Find where the given text appears and provide that cell's center as (x, y) coordinate. 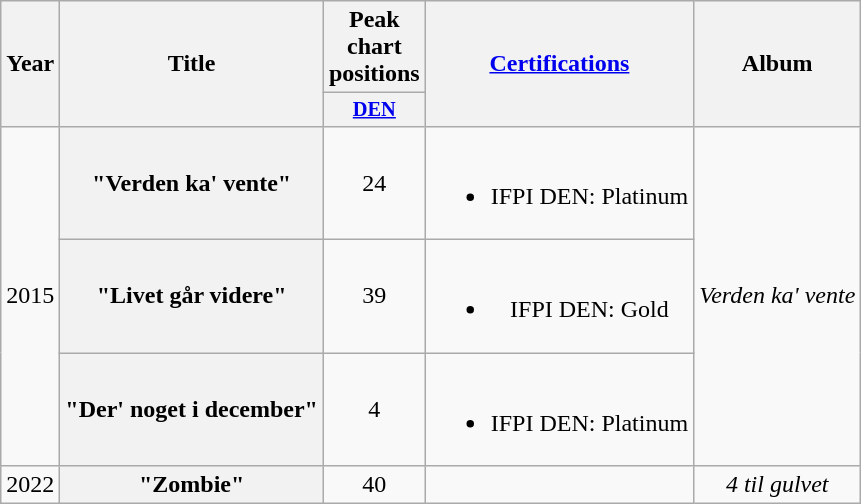
Album (778, 64)
Year (30, 64)
4 til gulvet (778, 485)
Certifications (559, 64)
IFPI DEN: Gold (559, 296)
Verden ka' vente (778, 296)
"Zombie" (192, 485)
"Livet går videre" (192, 296)
2015 (30, 296)
"Verden ka' vente" (192, 182)
24 (374, 182)
DEN (374, 110)
Title (192, 64)
4 (374, 410)
Peak chart positions (374, 47)
2022 (30, 485)
39 (374, 296)
40 (374, 485)
"Der' noget i december" (192, 410)
